Output the [x, y] coordinate of the center of the cell containing the given text.  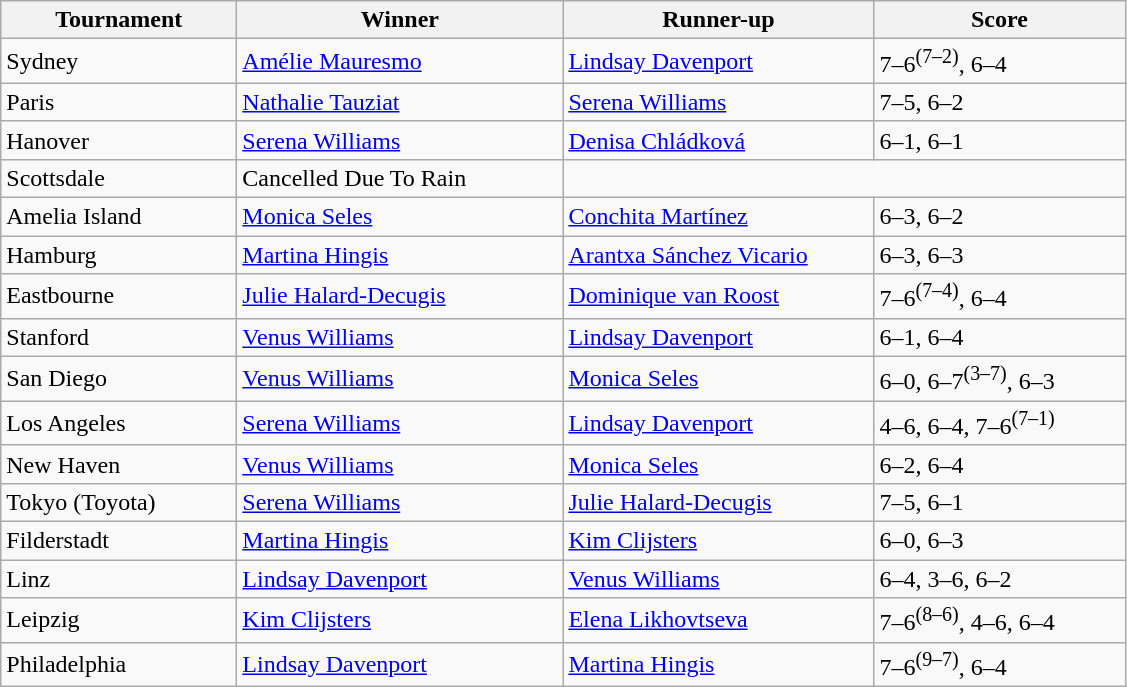
Linz [119, 579]
6–3, 6–2 [1000, 217]
Tokyo (Toyota) [119, 502]
Cancelled Due To Rain [400, 178]
7–6(7–4), 6–4 [1000, 296]
Winner [400, 20]
6–4, 3–6, 6–2 [1000, 579]
Los Angeles [119, 424]
Conchita Martínez [718, 217]
New Haven [119, 464]
Hanover [119, 140]
6–0, 6–7(3–7), 6–3 [1000, 378]
6–1, 6–4 [1000, 337]
Elena Likhovtseva [718, 620]
Hamburg [119, 255]
Amélie Mauresmo [400, 62]
7–6(9–7), 6–4 [1000, 664]
Denisa Chládková [718, 140]
Filderstadt [119, 541]
Score [1000, 20]
Arantxa Sánchez Vicario [718, 255]
Paris [119, 102]
6–1, 6–1 [1000, 140]
6–0, 6–3 [1000, 541]
7–5, 6–1 [1000, 502]
7–5, 6–2 [1000, 102]
7–6(7–2), 6–4 [1000, 62]
Sydney [119, 62]
6–3, 6–3 [1000, 255]
6–2, 6–4 [1000, 464]
4–6, 6–4, 7–6(7–1) [1000, 424]
Tournament [119, 20]
Amelia Island [119, 217]
Dominique van Roost [718, 296]
7–6(8–6), 4–6, 6–4 [1000, 620]
Stanford [119, 337]
Scottsdale [119, 178]
San Diego [119, 378]
Leipzig [119, 620]
Runner-up [718, 20]
Eastbourne [119, 296]
Philadelphia [119, 664]
Nathalie Tauziat [400, 102]
